Detect which cell encompasses the target text, then output its [X, Y] center coordinate. 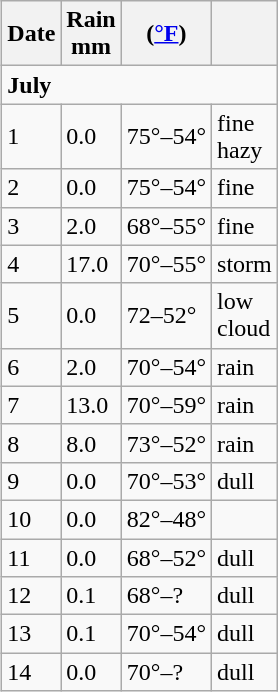
finehazy [245, 136]
Date [32, 34]
68°–55° [166, 226]
5 [32, 316]
11 [32, 557]
13 [32, 634]
70°–55° [166, 264]
13.0 [91, 405]
82°–48° [166, 519]
July [140, 85]
17.0 [91, 264]
14 [32, 672]
8.0 [91, 443]
6 [32, 367]
7 [32, 405]
8 [32, 443]
3 [32, 226]
1 [32, 136]
70°–53° [166, 481]
storm [245, 264]
68°–52° [166, 557]
lowcloud [245, 316]
4 [32, 264]
68°–? [166, 596]
70°–? [166, 672]
10 [32, 519]
72–52° [166, 316]
Rainmm [91, 34]
2 [32, 188]
73°–52° [166, 443]
(°F) [166, 34]
9 [32, 481]
12 [32, 596]
70°–59° [166, 405]
